Output the (x, y) coordinate of the center of the cell containing the given text.  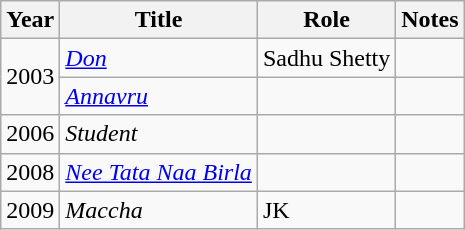
JK (326, 210)
2006 (30, 134)
Notes (430, 20)
Nee Tata Naa Birla (159, 172)
Year (30, 20)
2003 (30, 77)
Annavru (159, 96)
Student (159, 134)
Role (326, 20)
Sadhu Shetty (326, 58)
2008 (30, 172)
Maccha (159, 210)
2009 (30, 210)
Don (159, 58)
Title (159, 20)
